Determine the (x, y) coordinate at the center of the cell enclosing the given text.  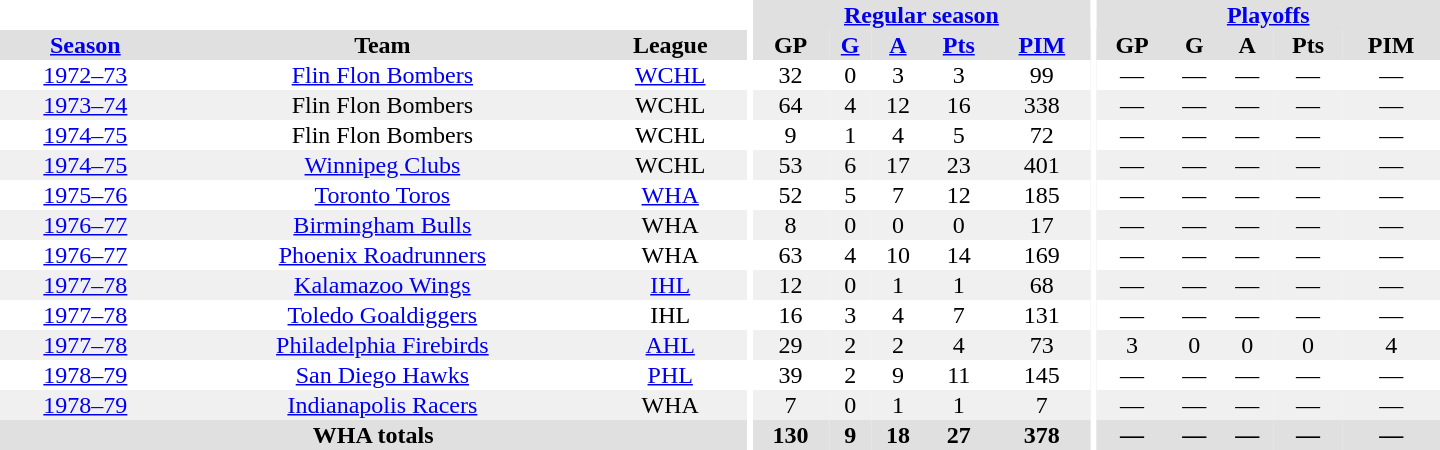
14 (958, 255)
64 (790, 105)
39 (790, 375)
Birmingham Bulls (382, 225)
23 (958, 165)
130 (790, 435)
401 (1042, 165)
378 (1042, 435)
145 (1042, 375)
1975–76 (86, 195)
72 (1042, 135)
Philadelphia Firebirds (382, 345)
10 (898, 255)
Phoenix Roadrunners (382, 255)
PHL (670, 375)
52 (790, 195)
Toronto Toros (382, 195)
Indianapolis Racers (382, 405)
WHA totals (373, 435)
AHL (670, 345)
169 (1042, 255)
131 (1042, 315)
68 (1042, 285)
Playoffs (1268, 15)
53 (790, 165)
1973–74 (86, 105)
29 (790, 345)
Team (382, 45)
11 (958, 375)
185 (1042, 195)
73 (1042, 345)
Toledo Goaldiggers (382, 315)
338 (1042, 105)
99 (1042, 75)
1972–73 (86, 75)
18 (898, 435)
San Diego Hawks (382, 375)
Kalamazoo Wings (382, 285)
8 (790, 225)
32 (790, 75)
Season (86, 45)
27 (958, 435)
6 (850, 165)
League (670, 45)
63 (790, 255)
Winnipeg Clubs (382, 165)
Regular season (921, 15)
